Output the (X, Y) coordinate of the center of the cell containing the given text.  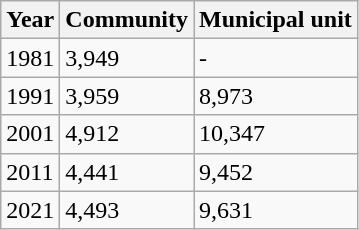
Year (30, 20)
9,452 (276, 172)
3,959 (127, 96)
1981 (30, 58)
2001 (30, 134)
Municipal unit (276, 20)
4,493 (127, 210)
3,949 (127, 58)
4,912 (127, 134)
Community (127, 20)
- (276, 58)
4,441 (127, 172)
8,973 (276, 96)
9,631 (276, 210)
2011 (30, 172)
10,347 (276, 134)
1991 (30, 96)
2021 (30, 210)
